From the cell containing the given text, extract its center point as [X, Y] coordinate. 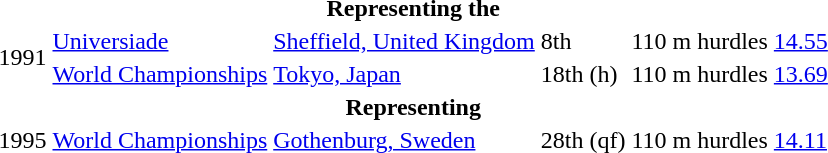
World Championships [160, 74]
Universiade [160, 41]
Tokyo, Japan [404, 74]
8th [583, 41]
18th (h) [583, 74]
Sheffield, United Kingdom [404, 41]
